Find where the given text appears and provide that cell's center as [X, Y] coordinate. 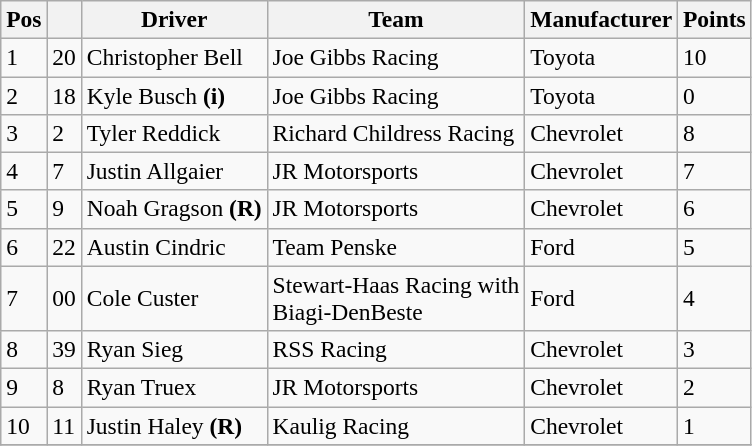
Justin Haley (R) [174, 425]
Christopher Bell [174, 57]
Austin Cindric [174, 247]
18 [64, 95]
Pos [24, 19]
Stewart-Haas Racing withBiagi-DenBeste [396, 298]
11 [64, 425]
Team [396, 19]
Ryan Truex [174, 387]
Tyler Reddick [174, 133]
Ryan Sieg [174, 349]
39 [64, 349]
Cole Custer [174, 298]
Points [715, 19]
Kyle Busch (i) [174, 95]
Richard Childress Racing [396, 133]
00 [64, 298]
Team Penske [396, 247]
Noah Gragson (R) [174, 209]
Manufacturer [602, 19]
Kaulig Racing [396, 425]
Justin Allgaier [174, 171]
0 [715, 95]
22 [64, 247]
RSS Racing [396, 349]
Driver [174, 19]
20 [64, 57]
